Capture the cell that displays the provided text and extract its [X, Y] central coordinate. 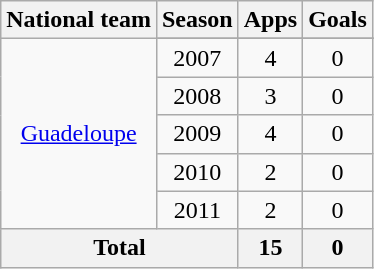
2010 [197, 172]
Guadeloupe [79, 134]
15 [270, 248]
Goals [338, 20]
Total [120, 248]
2008 [197, 96]
Season [197, 20]
2009 [197, 134]
2007 [197, 58]
National team [79, 20]
3 [270, 96]
2011 [197, 210]
Apps [270, 20]
